For the text-containing cell, return its midpoint in [X, Y] coordinate format. 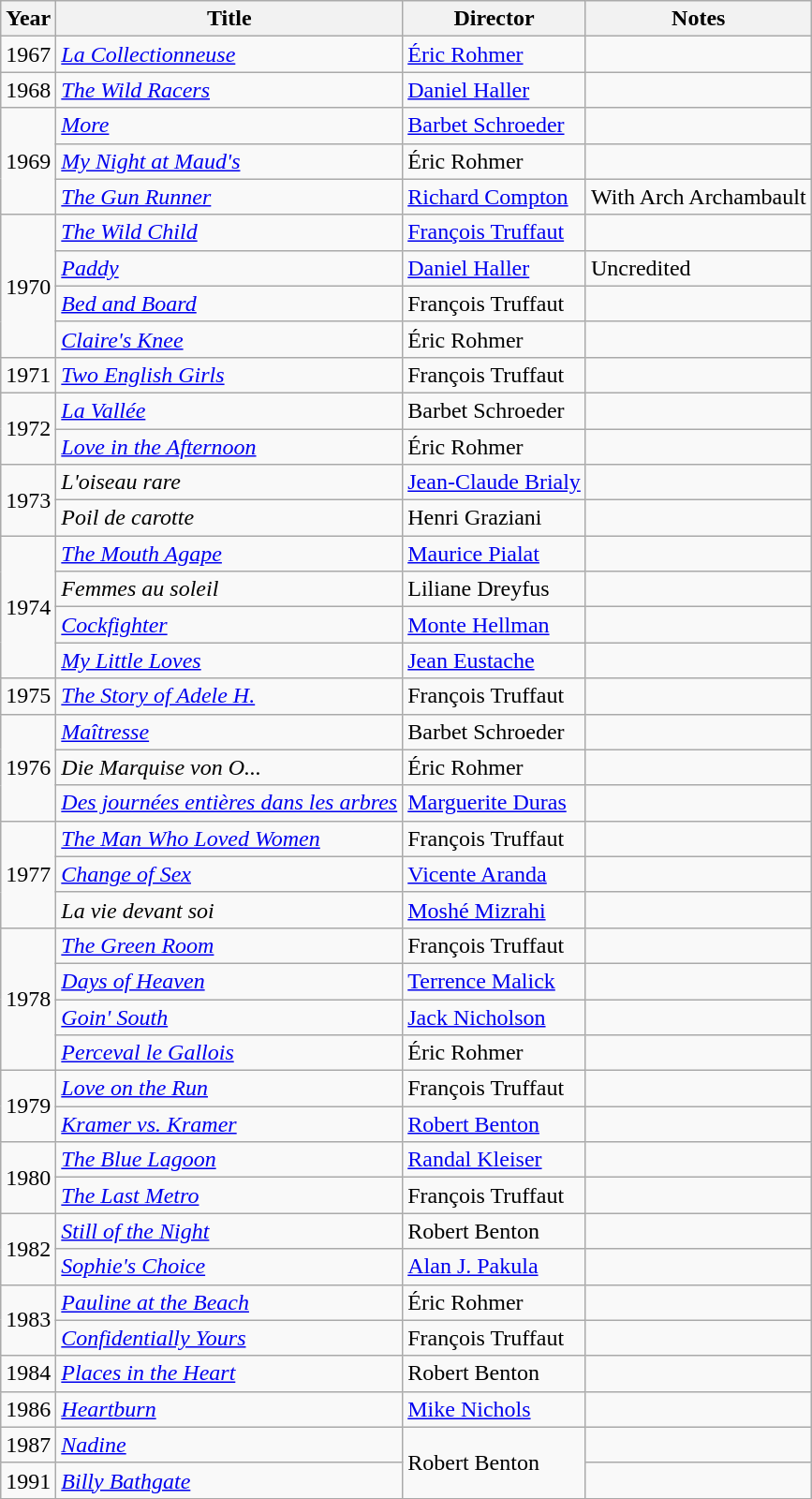
Change of Sex [229, 874]
Randal Kleiser [495, 1160]
1983 [28, 1320]
Still of the Night [229, 1231]
Monte Hellman [495, 625]
Notes [699, 19]
1969 [28, 161]
The Wild Child [229, 232]
Nadine [229, 1445]
My Night at Maud's [229, 161]
Uncredited [699, 268]
1972 [28, 428]
Maurice Pialat [495, 554]
Alan J. Pakula [495, 1267]
More [229, 126]
Henri Graziani [495, 518]
La Collectionneuse [229, 54]
Marguerite Duras [495, 803]
Terrence Malick [495, 981]
1975 [28, 696]
1982 [28, 1249]
Kramer vs. Kramer [229, 1124]
Billy Bathgate [229, 1480]
1976 [28, 767]
1970 [28, 286]
The Last Metro [229, 1195]
Poil de carotte [229, 518]
Places in the Heart [229, 1373]
With Arch Archambault [699, 197]
1973 [28, 500]
Title [229, 19]
Jean Eustache [495, 660]
1979 [28, 1106]
Maîtresse [229, 732]
La Vallée [229, 410]
The Blue Lagoon [229, 1160]
1978 [28, 999]
Paddy [229, 268]
1987 [28, 1445]
1971 [28, 375]
Two English Girls [229, 375]
Jean-Claude Brialy [495, 482]
Director [495, 19]
Des journées entières dans les arbres [229, 803]
Love in the Afternoon [229, 447]
My Little Loves [229, 660]
Mike Nichols [495, 1409]
Claire's Knee [229, 339]
La vie devant soi [229, 910]
The Green Room [229, 945]
1991 [28, 1480]
L'oiseau rare [229, 482]
Jack Nicholson [495, 1017]
Confidentially Yours [229, 1338]
The Wild Racers [229, 90]
1967 [28, 54]
1977 [28, 874]
1974 [28, 607]
Heartburn [229, 1409]
Bed and Board [229, 304]
Year [28, 19]
The Gun Runner [229, 197]
Perceval le Gallois [229, 1053]
Love on the Run [229, 1089]
Moshé Mizrahi [495, 910]
Goin' South [229, 1017]
The Mouth Agape [229, 554]
Vicente Aranda [495, 874]
1968 [28, 90]
Sophie's Choice [229, 1267]
1986 [28, 1409]
Liliane Dreyfus [495, 589]
Days of Heaven [229, 981]
Die Marquise von O... [229, 767]
Femmes au soleil [229, 589]
The Story of Adele H. [229, 696]
Richard Compton [495, 197]
Cockfighter [229, 625]
1980 [28, 1178]
1984 [28, 1373]
Pauline at the Beach [229, 1302]
The Man Who Loved Women [229, 839]
